Provide the (X, Y) coordinate of the cell's center where the given text is located.  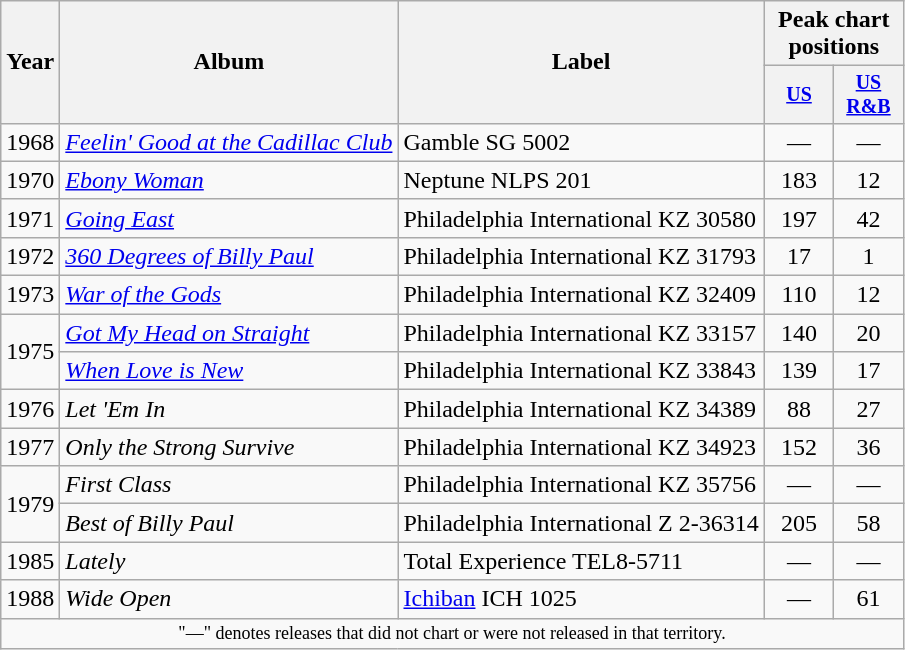
Philadelphia International KZ 32409 (581, 295)
1973 (30, 295)
Total Experience TEL8-5711 (581, 561)
360 Degrees of Billy Paul (229, 256)
US (798, 94)
152 (798, 447)
Philadelphia International Z 2-36314 (581, 523)
Gamble SG 5002 (581, 142)
Wide Open (229, 599)
1972 (30, 256)
1 (868, 256)
140 (798, 333)
Ebony Woman (229, 180)
27 (868, 409)
Lately (229, 561)
58 (868, 523)
1979 (30, 504)
Going East (229, 218)
183 (798, 180)
"—" denotes releases that did not chart or were not released in that territory. (452, 634)
1971 (30, 218)
Philadelphia International KZ 33157 (581, 333)
Philadelphia International KZ 34923 (581, 447)
USR&B (868, 94)
Ichiban ICH 1025 (581, 599)
88 (798, 409)
Feelin' Good at the Cadillac Club (229, 142)
Philadelphia International KZ 31793 (581, 256)
Let 'Em In (229, 409)
First Class (229, 485)
139 (798, 371)
197 (798, 218)
Year (30, 62)
36 (868, 447)
61 (868, 599)
42 (868, 218)
Philadelphia International KZ 35756 (581, 485)
1968 (30, 142)
Philadelphia International KZ 34389 (581, 409)
Only the Strong Survive (229, 447)
20 (868, 333)
When Love is New (229, 371)
War of the Gods (229, 295)
1988 (30, 599)
1970 (30, 180)
Philadelphia International KZ 30580 (581, 218)
Best of Billy Paul (229, 523)
1975 (30, 352)
Philadelphia International KZ 33843 (581, 371)
Album (229, 62)
1976 (30, 409)
205 (798, 523)
1985 (30, 561)
110 (798, 295)
Label (581, 62)
Peak chart positions (834, 34)
Neptune NLPS 201 (581, 180)
1977 (30, 447)
Got My Head on Straight (229, 333)
